Locate the cell with the specified text and output its [x, y] center coordinate. 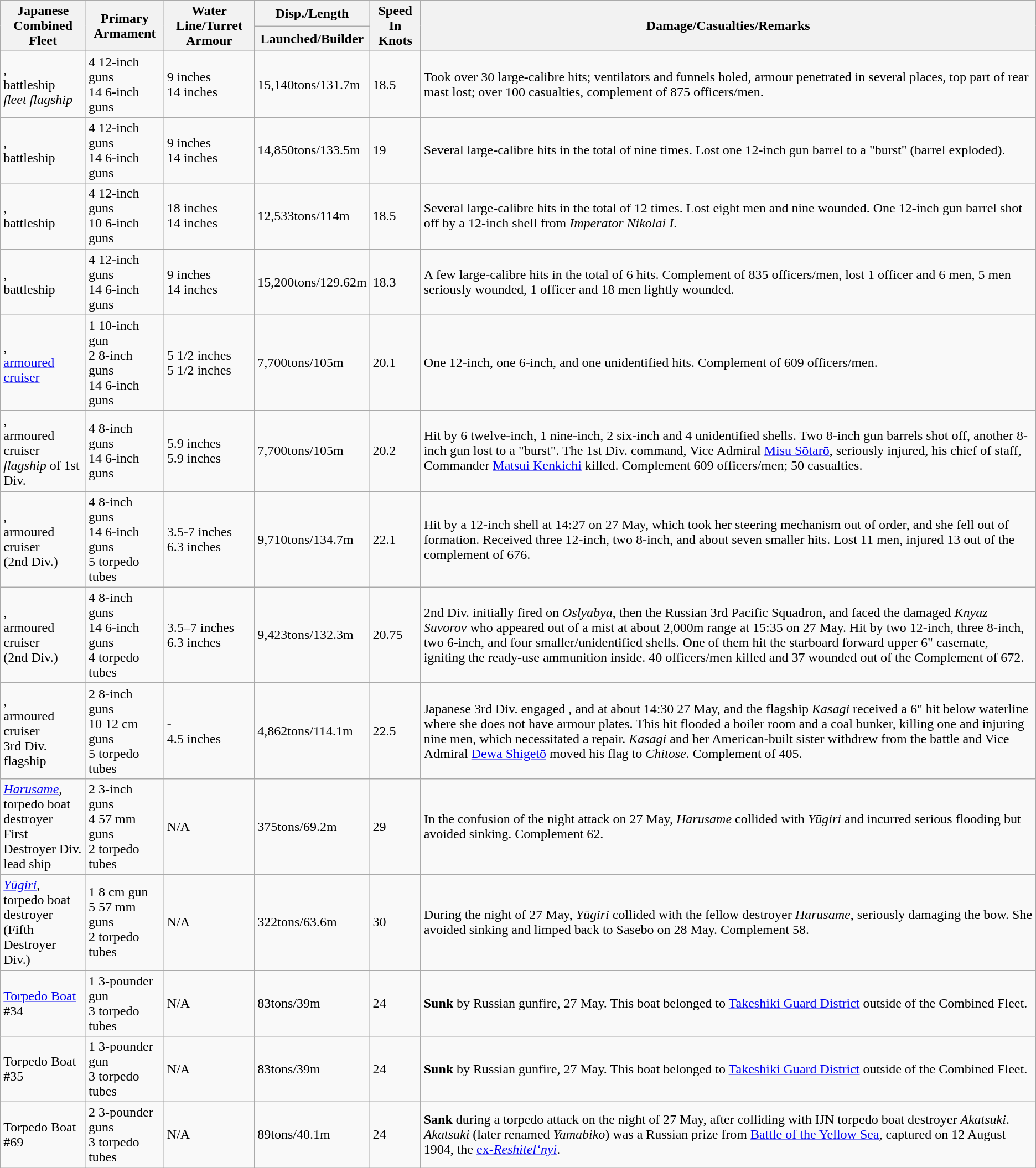
Japanese Combined Fleet [43, 26]
5.9 inches5.9 inches [209, 451]
18.3 [395, 282]
In the confusion of the night attack on 27 May, Harusame collided with Yūgiri and incurred serious flooding but avoided sinking. Complement 62. [728, 827]
Water Line/Turret Armour [209, 26]
22.1 [395, 539]
89tons/40.1m [312, 1135]
Torpedo Boat #69 [43, 1135]
Yūgiri,torpedo boat destroyer(Fifth Destroyer Div.) [43, 922]
Torpedo Boat #34 [43, 1004]
Harusame,torpedo boat destroyerFirst Destroyer Div. lead ship [43, 827]
15,200tons/129.62m [312, 282]
Damage/Casualties/Remarks [728, 26]
2 3-inch guns4 57 mm guns2 torpedo tubes [125, 827]
4 12-inch guns10 6-inch guns [125, 216]
,battleshipfleet flagship [43, 84]
20.2 [395, 451]
Primary Armament [125, 26]
1 10-inch gun2 8-inch guns14 6-inch guns [125, 363]
29 [395, 827]
1 8 cm gun5 57 mm guns2 torpedo tubes [125, 922]
18 inches14 inches [209, 216]
One 12-inch, one 6-inch, and one unidentified hits. Complement of 609 officers/men. [728, 363]
5 1/2 inches5 1/2 inches [209, 363]
30 [395, 922]
19 [395, 150]
12,533tons/114m [312, 216]
,armoured cruiser [43, 363]
4 8-inch guns14 6-inch guns4 torpedo tubes [125, 635]
375tons/69.2m [312, 827]
322tons/63.6m [312, 922]
9,710tons/134.7m [312, 539]
20.1 [395, 363]
22.5 [395, 730]
2 3-pounder guns3 torpedo tubes [125, 1135]
3.5–7 inches6.3 inches [209, 635]
Several large-calibre hits in the total of nine times. Lost one 12-inch gun barrel to a "burst" (barrel exploded). [728, 150]
,armoured cruiser3rd Div. flagship [43, 730]
20.75 [395, 635]
,armoured cruiserflagship of 1st Div. [43, 451]
3.5-7 inches6.3 inches [209, 539]
Launched/Builder [312, 39]
Speed In Knots [395, 26]
2 8-inch guns10 12 cm guns5 torpedo tubes [125, 730]
Torpedo Boat #35 [43, 1069]
- 4.5 inches [209, 730]
4 8-inch guns14 6-inch guns [125, 451]
9,423tons/132.3m [312, 635]
Disp./Length [312, 13]
4,862tons/114.1m [312, 730]
14,850tons/133.5m [312, 150]
4 8-inch guns14 6-inch guns5 torpedo tubes [125, 539]
15,140tons/131.7m [312, 84]
